Pinpoint the cell where the given text exists, returning its (x, y) midpoint coordinate. 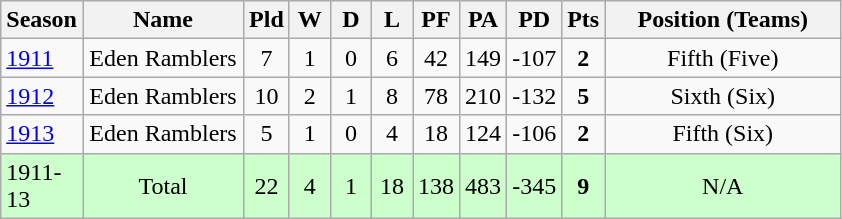
-345 (534, 186)
-132 (534, 96)
1913 (42, 134)
Position (Teams) (723, 20)
L (392, 20)
D (350, 20)
9 (584, 186)
78 (436, 96)
Fifth (Six) (723, 134)
N/A (723, 186)
Pts (584, 20)
149 (484, 58)
138 (436, 186)
Pld (267, 20)
-106 (534, 134)
42 (436, 58)
22 (267, 186)
124 (484, 134)
210 (484, 96)
483 (484, 186)
PD (534, 20)
1911 (42, 58)
10 (267, 96)
PA (484, 20)
8 (392, 96)
7 (267, 58)
1911-13 (42, 186)
Total (162, 186)
Name (162, 20)
-107 (534, 58)
W (310, 20)
Season (42, 20)
Sixth (Six) (723, 96)
6 (392, 58)
Fifth (Five) (723, 58)
PF (436, 20)
1912 (42, 96)
